Find where the given text appears and provide that cell's center as (X, Y) coordinate. 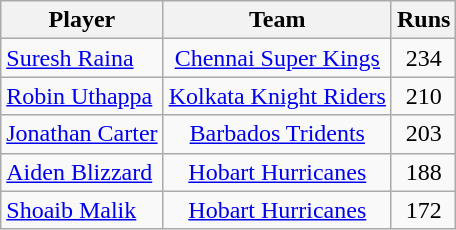
Player (82, 20)
Robin Uthappa (82, 96)
188 (423, 172)
Runs (423, 20)
Team (277, 20)
Kolkata Knight Riders (277, 96)
Jonathan Carter (82, 134)
Chennai Super Kings (277, 58)
203 (423, 134)
210 (423, 96)
234 (423, 58)
Barbados Tridents (277, 134)
Shoaib Malik (82, 210)
Suresh Raina (82, 58)
172 (423, 210)
Aiden Blizzard (82, 172)
